Search for the cell housing the specified text and yield its [X, Y] center coordinate. 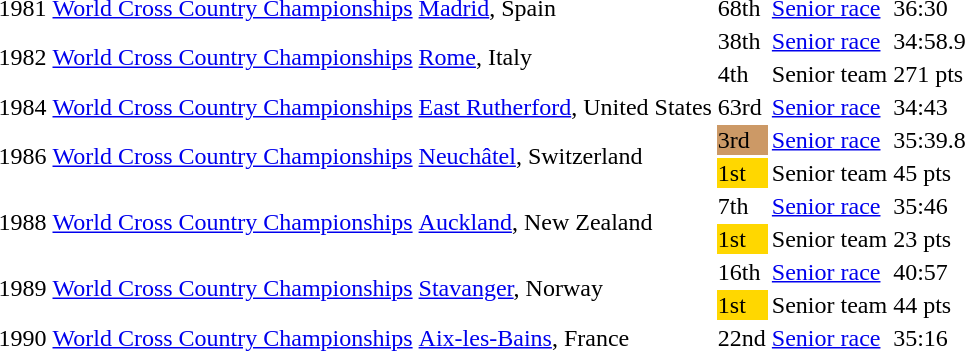
Neuchâtel, Switzerland [565, 156]
4th [742, 74]
Rome, Italy [565, 58]
16th [742, 272]
Auckland, New Zealand [565, 222]
East Rutherford, United States [565, 107]
38th [742, 41]
63rd [742, 107]
3rd [742, 140]
7th [742, 206]
Stavanger, Norway [565, 288]
